Pinpoint the cell where the given text exists, returning its [x, y] midpoint coordinate. 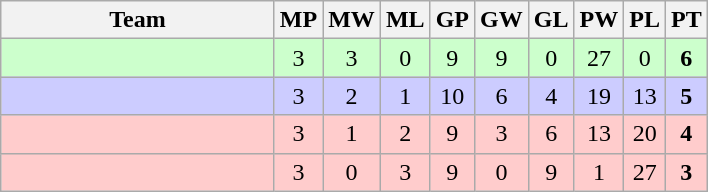
19 [599, 96]
GL [551, 20]
MP [298, 20]
PW [599, 20]
PT [687, 20]
GW [502, 20]
5 [687, 96]
MW [352, 20]
GP [452, 20]
PL [645, 20]
Team [138, 20]
ML [405, 20]
20 [645, 134]
10 [452, 96]
